Search for the cell housing the specified text and yield its (x, y) center coordinate. 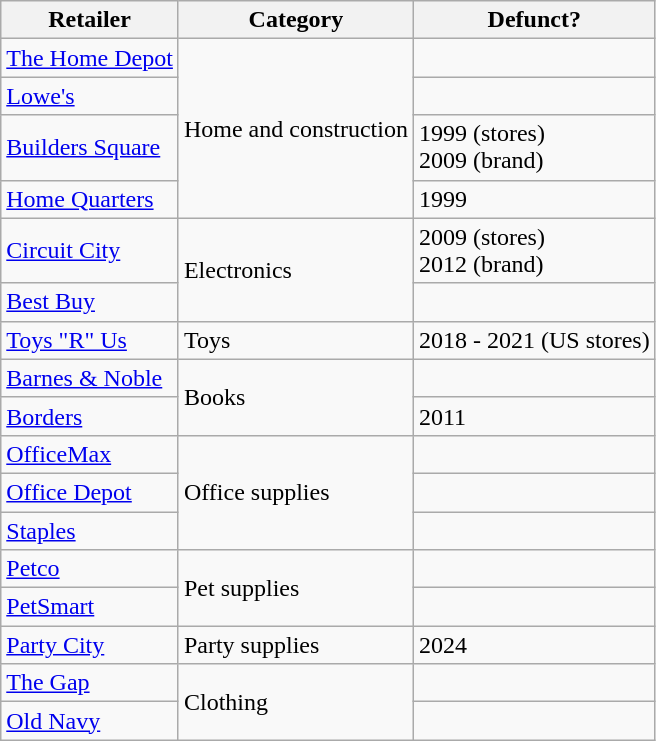
Electronics (296, 270)
Category (296, 20)
Petco (90, 569)
Old Navy (90, 721)
2018 - 2021 (US stores) (534, 340)
Lowe's (90, 96)
1999 (stores)2009 (brand) (534, 148)
PetSmart (90, 607)
Best Buy (90, 302)
Office supplies (296, 492)
Party supplies (296, 645)
2011 (534, 416)
Books (296, 397)
The Home Depot (90, 58)
Clothing (296, 702)
Home and construction (296, 128)
Home Quarters (90, 199)
Barnes & Noble (90, 378)
1999 (534, 199)
OfficeMax (90, 454)
Party City (90, 645)
Toys (296, 340)
Retailer (90, 20)
Staples (90, 531)
Builders Square (90, 148)
Borders (90, 416)
The Gap (90, 683)
Pet supplies (296, 588)
Defunct? (534, 20)
2024 (534, 645)
2009 (stores)2012 (brand) (534, 250)
Office Depot (90, 492)
Circuit City (90, 250)
Toys "R" Us (90, 340)
